Pinpoint the cell where the given text exists, returning its (X, Y) midpoint coordinate. 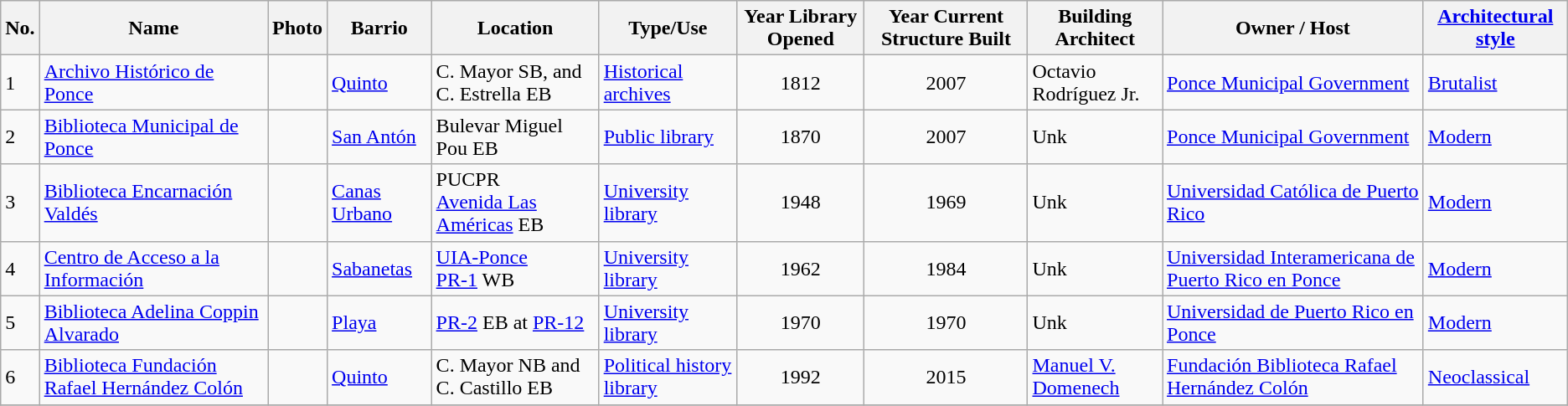
UIA-Ponce PR-1 WB (515, 268)
C. Mayor NB and C. Castillo EB (515, 377)
Year Library Opened (801, 28)
Fundación Biblioteca Rafael Hernández Colón (1293, 377)
Architectural style (1495, 28)
San Antón (379, 137)
Universidad Católica de Puerto Rico (1293, 203)
1962 (801, 268)
3 (20, 203)
Canas Urbano (379, 203)
Photo (298, 28)
Centro de Acceso a la Información (153, 268)
Public library (668, 137)
Sabanetas (379, 268)
Neoclassical (1495, 377)
PR-2 EB at PR-12 (515, 323)
Barrio (379, 28)
Building Architect (1096, 28)
Biblioteca Municipal de Ponce (153, 137)
No. (20, 28)
1870 (801, 137)
4 (20, 268)
Archivo Histórico de Ponce (153, 82)
1812 (801, 82)
Biblioteca Encarnación Valdés (153, 203)
5 (20, 323)
1992 (801, 377)
Octavio Rodríguez Jr. (1096, 82)
2015 (946, 377)
1984 (946, 268)
Manuel V. Domenech (1096, 377)
Name (153, 28)
Location (515, 28)
Biblioteca Fundación Rafael Hernández Colón (153, 377)
1948 (801, 203)
PUCPRAvenida Las Américas EB (515, 203)
Historical archives (668, 82)
6 (20, 377)
2 (20, 137)
Year Current Structure Built (946, 28)
Universidad Interamericana de Puerto Rico en Ponce (1293, 268)
Type/Use (668, 28)
Owner / Host (1293, 28)
Biblioteca Adelina Coppin Alvarado (153, 323)
Political history library (668, 377)
1969 (946, 203)
Universidad de Puerto Rico en Ponce (1293, 323)
Playa (379, 323)
C. Mayor SB, and C. Estrella EB (515, 82)
Bulevar Miguel Pou EB (515, 137)
Brutalist (1495, 82)
1 (20, 82)
